Identify which cell holds the provided text, then report its (X, Y) central coordinate. 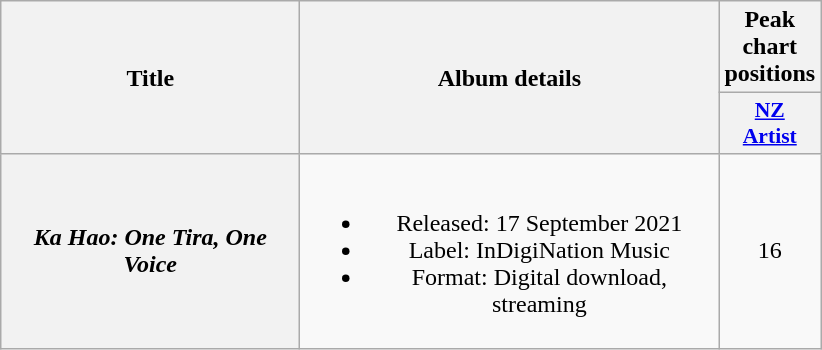
Peak chart positions (770, 47)
16 (770, 251)
Album details (510, 78)
Ka Hao: One Tira, One Voice (150, 251)
Title (150, 78)
NZArtist (770, 124)
Released: 17 September 2021Label: InDigiNation MusicFormat: Digital download, streaming (510, 251)
